Scan for the cell matching the given text and deliver its [X, Y] coordinate at center. 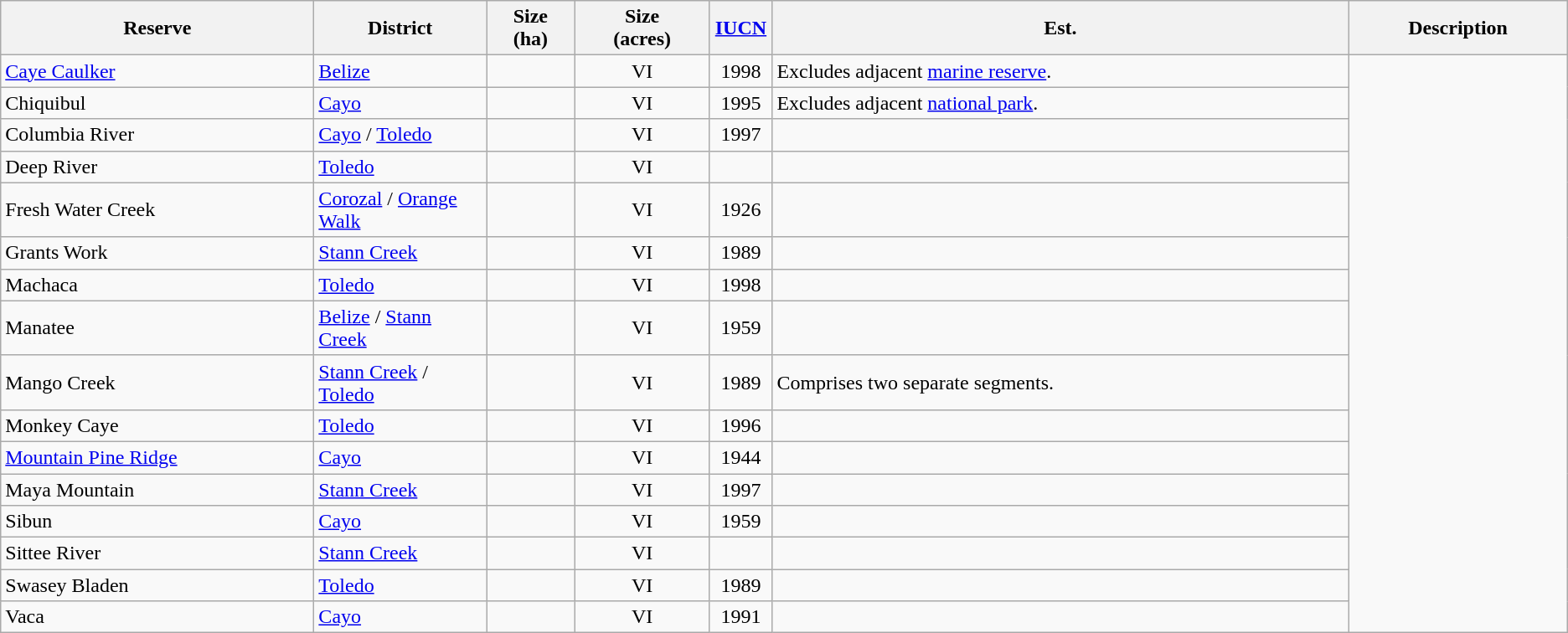
Monkey Caye [157, 425]
Maya Mountain [157, 490]
Caye Caulker [157, 71]
Sittee River [157, 553]
1991 [740, 617]
Corozal / Orange Walk [400, 209]
Sibun [157, 522]
1926 [740, 209]
Size(ha) [531, 28]
Belize [400, 71]
Belize / Stann Creek [400, 328]
Chiquibul [157, 103]
Comprises two separate segments. [1060, 382]
Deep River [157, 167]
Machaca [157, 285]
Reserve [157, 28]
Columbia River [157, 135]
Fresh Water Creek [157, 209]
1996 [740, 425]
Stann Creek / Toledo [400, 382]
1995 [740, 103]
Excludes adjacent national park. [1060, 103]
1944 [740, 457]
Vaca [157, 617]
Grants Work [157, 253]
Est. [1060, 28]
Manatee [157, 328]
IUCN [740, 28]
Excludes adjacent marine reserve. [1060, 71]
Mountain Pine Ridge [157, 457]
Mango Creek [157, 382]
Description [1457, 28]
Cayo / Toledo [400, 135]
Swasey Bladen [157, 585]
Size(acres) [642, 28]
District [400, 28]
